Output the [X, Y] coordinate of the center of the cell containing the given text.  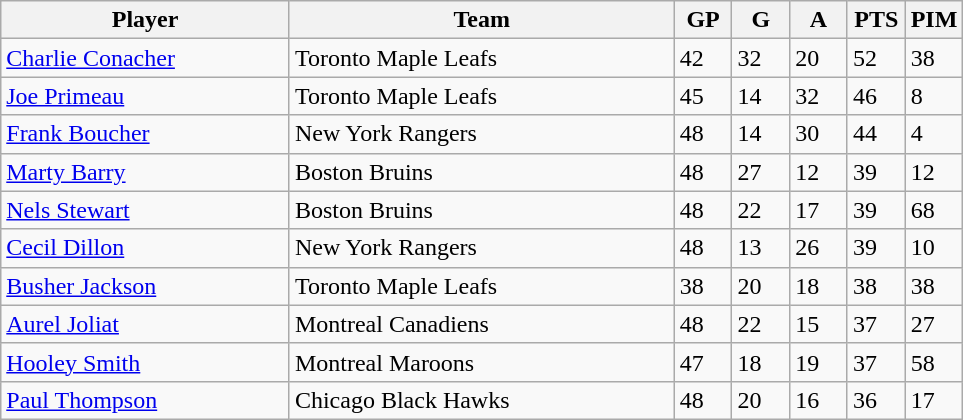
Charlie Conacher [146, 58]
68 [934, 210]
58 [934, 362]
Chicago Black Hawks [482, 400]
Nels Stewart [146, 210]
Frank Boucher [146, 134]
30 [819, 134]
A [819, 20]
G [761, 20]
Aurel Joliat [146, 324]
15 [819, 324]
GP [703, 20]
Cecil Dillon [146, 248]
13 [761, 248]
Team [482, 20]
10 [934, 248]
Montreal Maroons [482, 362]
Joe Primeau [146, 96]
Paul Thompson [146, 400]
Marty Barry [146, 172]
4 [934, 134]
Busher Jackson [146, 286]
PIM [934, 20]
26 [819, 248]
45 [703, 96]
44 [876, 134]
Player [146, 20]
Montreal Canadiens [482, 324]
42 [703, 58]
52 [876, 58]
Hooley Smith [146, 362]
36 [876, 400]
16 [819, 400]
8 [934, 96]
19 [819, 362]
PTS [876, 20]
46 [876, 96]
47 [703, 362]
